Capture the cell that displays the provided text and extract its [X, Y] central coordinate. 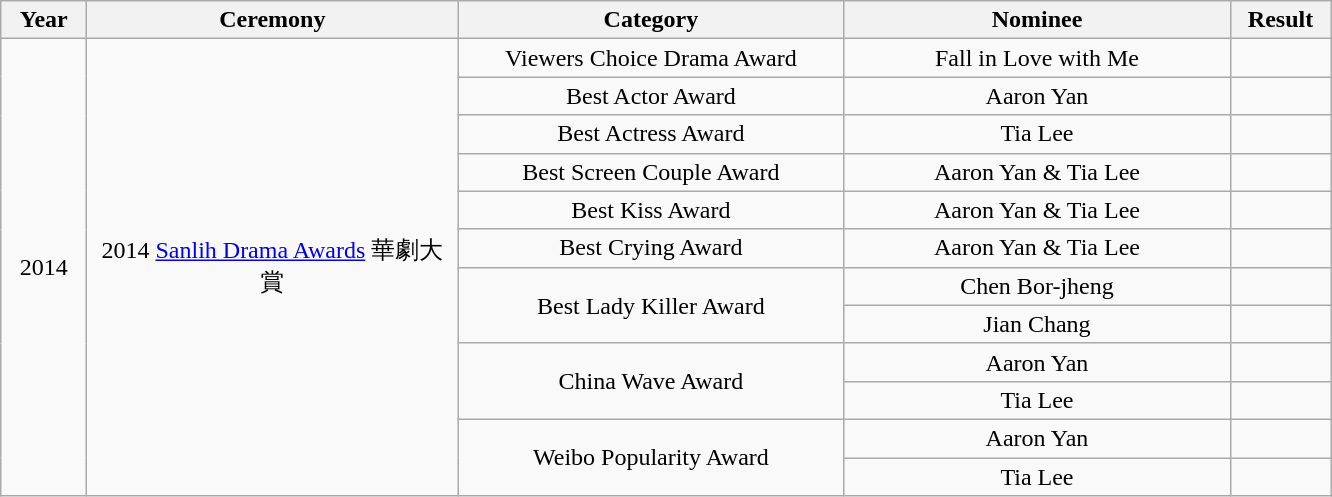
Chen Bor-jheng [1037, 286]
2014 Sanlih Drama Awards 華劇大賞 [272, 268]
Weibo Popularity Award [651, 457]
Best Actor Award [651, 96]
Category [651, 20]
Best Actress Award [651, 134]
Best Kiss Award [651, 210]
Fall in Love with Me [1037, 58]
Best Lady Killer Award [651, 305]
Nominee [1037, 20]
Year [44, 20]
Jian Chang [1037, 324]
Result [1280, 20]
Viewers Choice Drama Award [651, 58]
Ceremony [272, 20]
Best Crying Award [651, 248]
Best Screen Couple Award [651, 172]
China Wave Award [651, 381]
2014 [44, 268]
